Find where the given text appears and provide that cell's center as (X, Y) coordinate. 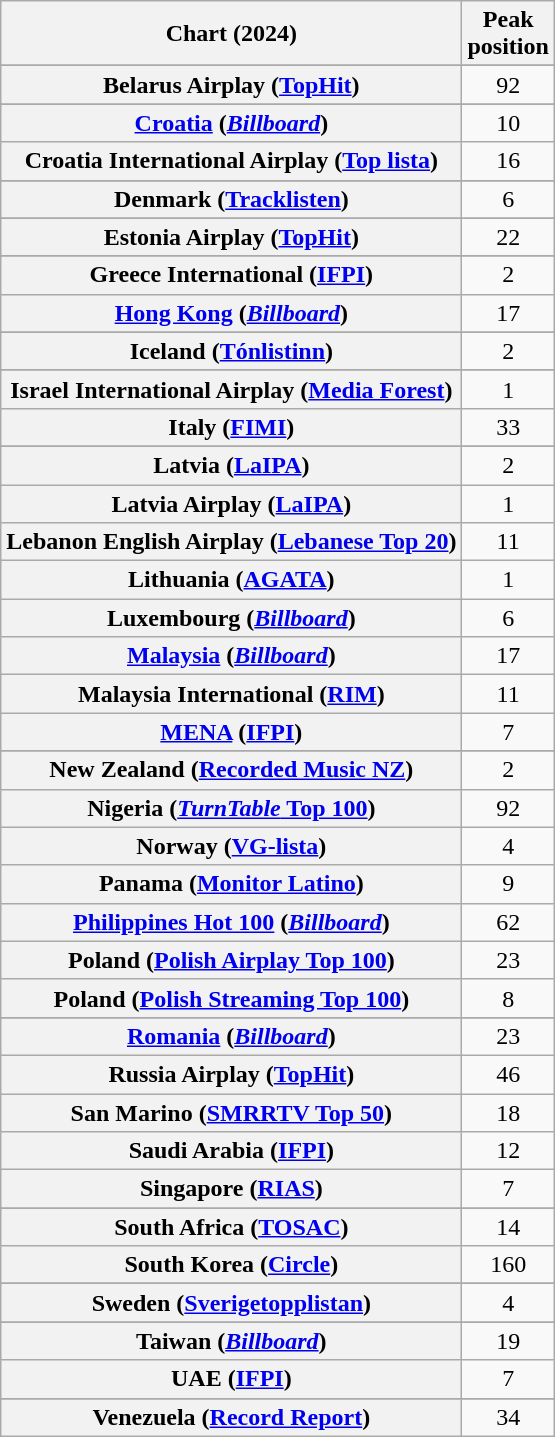
8 (508, 998)
Lithuania (AGATA) (232, 580)
Estonia Airplay (TopHit) (232, 237)
14 (508, 1227)
New Zealand (Recorded Music NZ) (232, 770)
Peakposition (508, 34)
Croatia (Billboard) (232, 123)
160 (508, 1265)
Greece International (IFPI) (232, 275)
Norway (VG-lista) (232, 846)
South Korea (Circle) (232, 1265)
10 (508, 123)
Croatia International Airplay (Top lista) (232, 161)
22 (508, 237)
Taiwan (Billboard) (232, 1341)
Chart (2024) (232, 34)
Malaysia (Billboard) (232, 656)
34 (508, 1417)
Poland (Polish Streaming Top 100) (232, 998)
Philippines Hot 100 (Billboard) (232, 922)
Nigeria (TurnTable Top 100) (232, 808)
South Africa (TOSAC) (232, 1227)
Malaysia International (RIM) (232, 694)
Iceland (Tónlistinn) (232, 351)
Romania (Billboard) (232, 1036)
Saudi Arabia (IFPI) (232, 1151)
Poland (Polish Airplay Top 100) (232, 960)
Sweden (Sverigetopplistan) (232, 1303)
9 (508, 884)
Hong Kong (Billboard) (232, 313)
19 (508, 1341)
Italy (FIMI) (232, 427)
UAE (IFPI) (232, 1379)
Latvia (LaIPA) (232, 465)
46 (508, 1074)
Lebanon English Airplay (Lebanese Top 20) (232, 542)
Latvia Airplay (LaIPA) (232, 503)
Denmark (Tracklisten) (232, 199)
Singapore (RIAS) (232, 1189)
MENA (IFPI) (232, 732)
Russia Airplay (TopHit) (232, 1074)
16 (508, 161)
33 (508, 427)
12 (508, 1151)
Belarus Airplay (TopHit) (232, 85)
Israel International Airplay (Media Forest) (232, 389)
Venezuela (Record Report) (232, 1417)
18 (508, 1113)
62 (508, 922)
Panama (Monitor Latino) (232, 884)
San Marino (SMRRTV Top 50) (232, 1113)
Luxembourg (Billboard) (232, 618)
